Find where the given text appears and provide that cell's center as [x, y] coordinate. 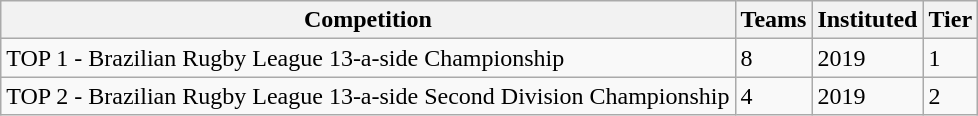
4 [774, 96]
TOP 2 - Brazilian Rugby League 13-a-side Second Division Championship [368, 96]
2 [950, 96]
Tier [950, 20]
TOP 1 - Brazilian Rugby League 13-a-side Championship [368, 58]
1 [950, 58]
Instituted [868, 20]
Competition [368, 20]
8 [774, 58]
Teams [774, 20]
